Determine the [X, Y] coordinate at the center of the cell enclosing the given text.  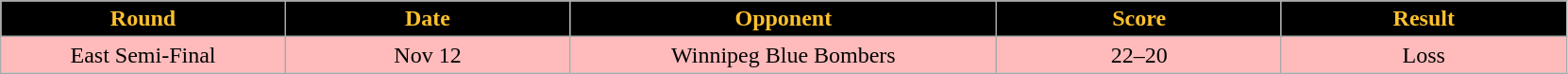
Result [1424, 19]
Nov 12 [428, 55]
Winnipeg Blue Bombers [784, 55]
22–20 [1139, 55]
Score [1139, 19]
Loss [1424, 55]
Opponent [784, 19]
Round [143, 19]
Date [428, 19]
East Semi-Final [143, 55]
